Detect which cell encompasses the target text, then output its (x, y) center coordinate. 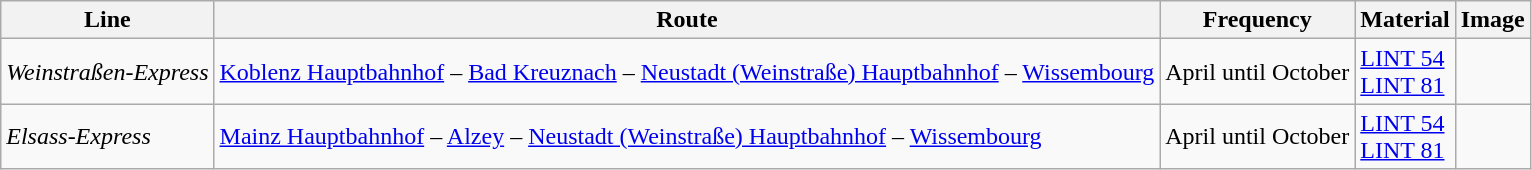
Weinstraßen-Express (108, 72)
Koblenz Hauptbahnhof – Bad Kreuznach – Neustadt (Weinstraße) Hauptbahnhof – Wissembourg (687, 72)
Frequency (1258, 20)
Mainz Hauptbahnhof – Alzey – Neustadt (Weinstraße) Hauptbahnhof – Wissembourg (687, 136)
Line (108, 20)
Route (687, 20)
Elsass-Express (108, 136)
Image (1492, 20)
Material (1405, 20)
